Search for the cell housing the specified text and yield its [x, y] center coordinate. 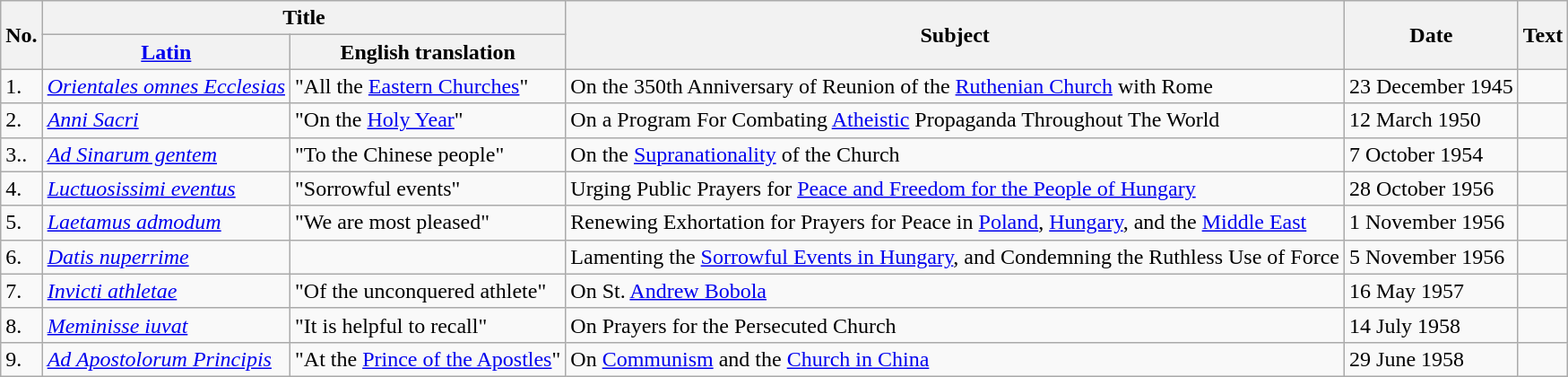
2. [22, 120]
Invicti athletae [166, 291]
On Communism and the Church in China [956, 359]
Orientales omnes Ecclesias [166, 86]
Ad Sinarum gentem [166, 154]
On St. Andrew Bobola [956, 291]
7. [22, 291]
"At the Prince of the Apostles" [429, 359]
No. [22, 35]
5 November 1956 [1432, 257]
"It is helpful to recall" [429, 325]
Lamenting the Sorrowful Events in Hungary, and Condemning the Ruthless Use of Force [956, 257]
7 October 1954 [1432, 154]
"Sorrowful events" [429, 188]
On Prayers for the Persecuted Church [956, 325]
4. [22, 188]
Luctuosissimi eventus [166, 188]
Latin [166, 52]
Renewing Exhortation for Prayers for Peace in Poland, Hungary, and the Middle East [956, 223]
6. [22, 257]
On the 350th Anniversary of Reunion of the Ruthenian Church with Rome [956, 86]
On the Supranationality of the Church [956, 154]
9. [22, 359]
14 July 1958 [1432, 325]
Ad Apostolorum Principis [166, 359]
"To the Chinese people" [429, 154]
16 May 1957 [1432, 291]
29 June 1958 [1432, 359]
On a Program For Combating Atheistic Propaganda Throughout The World [956, 120]
1. [22, 86]
23 December 1945 [1432, 86]
Subject [956, 35]
Meminisse iuvat [166, 325]
English translation [429, 52]
Laetamus admodum [166, 223]
Title [304, 18]
1 November 1956 [1432, 223]
"We are most pleased" [429, 223]
Urging Public Prayers for Peace and Freedom for the People of Hungary [956, 188]
Date [1432, 35]
28 October 1956 [1432, 188]
3.. [22, 154]
8. [22, 325]
"Of the unconquered athlete" [429, 291]
"All the Eastern Churches" [429, 86]
12 March 1950 [1432, 120]
Datis nuperrime [166, 257]
Text [1543, 35]
5. [22, 223]
Anni Sacri [166, 120]
"On the Holy Year" [429, 120]
